Return the (x, y) coordinate for the center point of the cell that contains the specified text.  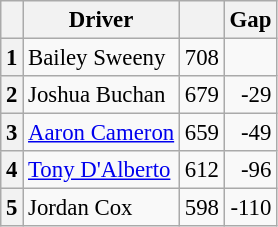
-110 (250, 208)
-96 (250, 170)
-49 (250, 133)
Driver (102, 20)
598 (202, 208)
5 (12, 208)
3 (12, 133)
Bailey Sweeny (102, 58)
Aaron Cameron (102, 133)
4 (12, 170)
Jordan Cox (102, 208)
659 (202, 133)
Joshua Buchan (102, 95)
679 (202, 95)
612 (202, 170)
708 (202, 58)
-29 (250, 95)
1 (12, 58)
2 (12, 95)
Tony D'Alberto (102, 170)
Gap (250, 20)
